Capture the cell that displays the provided text and extract its [X, Y] central coordinate. 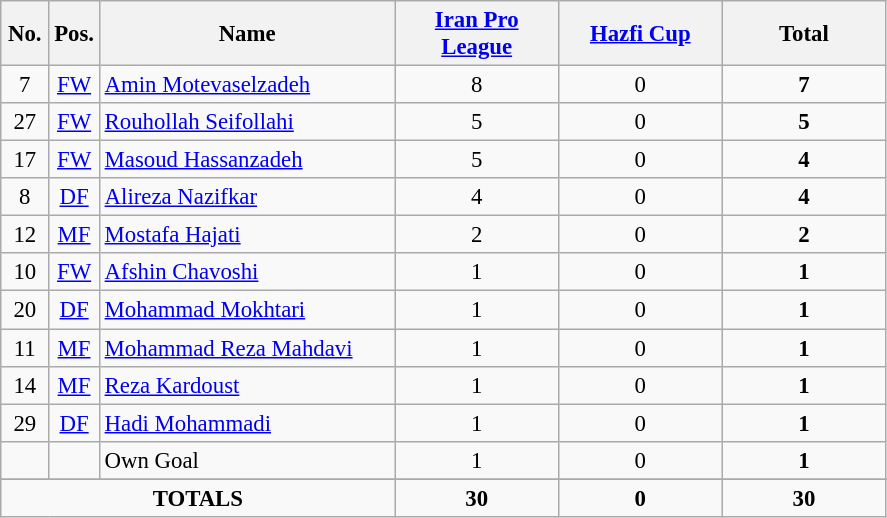
Pos. [74, 34]
20 [25, 310]
11 [25, 348]
Mohammad Reza Mahdavi [247, 348]
Iran Pro League [477, 34]
27 [25, 122]
TOTALS [198, 498]
Amin Motevaselzadeh [247, 85]
Own Goal [247, 460]
Hazfi Cup [640, 34]
No. [25, 34]
Total [804, 34]
Afshin Chavoshi [247, 273]
Rouhollah Seifollahi [247, 122]
12 [25, 235]
Mostafa Hajati [247, 235]
Alireza Nazifkar [247, 197]
Masoud Hassanzadeh [247, 160]
Hadi Mohammadi [247, 423]
17 [25, 160]
Reza Kardoust [247, 385]
Name [247, 34]
Mohammad Mokhtari [247, 310]
10 [25, 273]
29 [25, 423]
14 [25, 385]
